Scan for the cell matching the given text and deliver its [X, Y] coordinate at center. 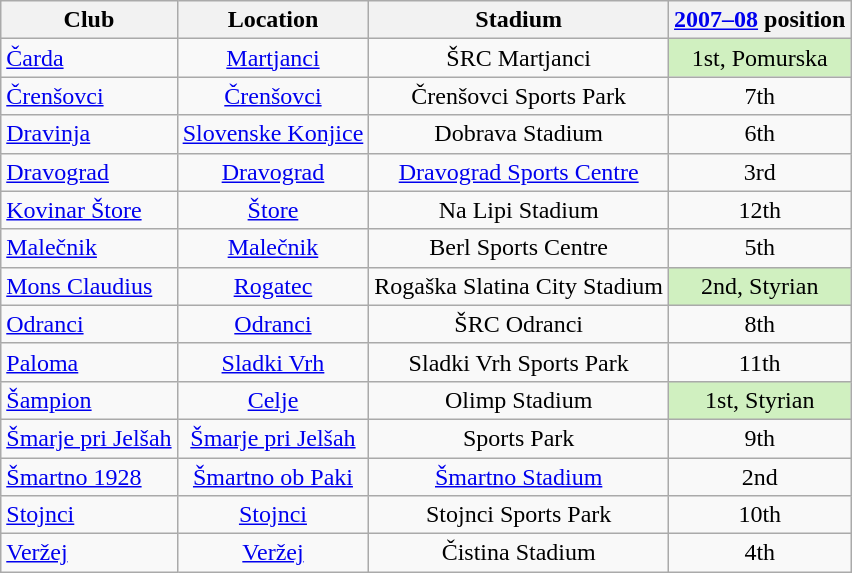
Rogatec [273, 286]
Sladki Vrh Sports Park [519, 362]
Rogaška Slatina City Stadium [519, 286]
Slovenske Konjice [273, 134]
Šmartno ob Paki [273, 477]
4th [760, 553]
ŠRC Martjanci [519, 58]
10th [760, 515]
2nd [760, 477]
Berl Sports Centre [519, 248]
Martjanci [273, 58]
1st, Pomurska [760, 58]
Šampion [89, 400]
Kovinar Štore [89, 210]
Šmartno Stadium [519, 477]
7th [760, 96]
Čistina Stadium [519, 553]
3rd [760, 172]
Location [273, 20]
Štore [273, 210]
12th [760, 210]
ŠRC Odranci [519, 324]
Čarda [89, 58]
1st, Styrian [760, 400]
Stojnci Sports Park [519, 515]
9th [760, 438]
8th [760, 324]
Olimp Stadium [519, 400]
Celje [273, 400]
Stadium [519, 20]
2007–08 position [760, 20]
11th [760, 362]
Dobrava Stadium [519, 134]
Šmartno 1928 [89, 477]
Črenšovci Sports Park [519, 96]
5th [760, 248]
Sports Park [519, 438]
6th [760, 134]
Club [89, 20]
Dravograd Sports Centre [519, 172]
Dravinja [89, 134]
Paloma [89, 362]
Mons Claudius [89, 286]
2nd, Styrian [760, 286]
Na Lipi Stadium [519, 210]
Sladki Vrh [273, 362]
